Locate the cell with the specified text and output its (x, y) center coordinate. 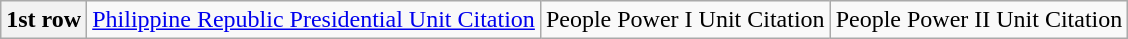
People Power I Unit Citation (685, 20)
1st row (44, 20)
Philippine Republic Presidential Unit Citation (314, 20)
People Power II Unit Citation (979, 20)
